Output the [X, Y] coordinate of the center of the cell containing the given text.  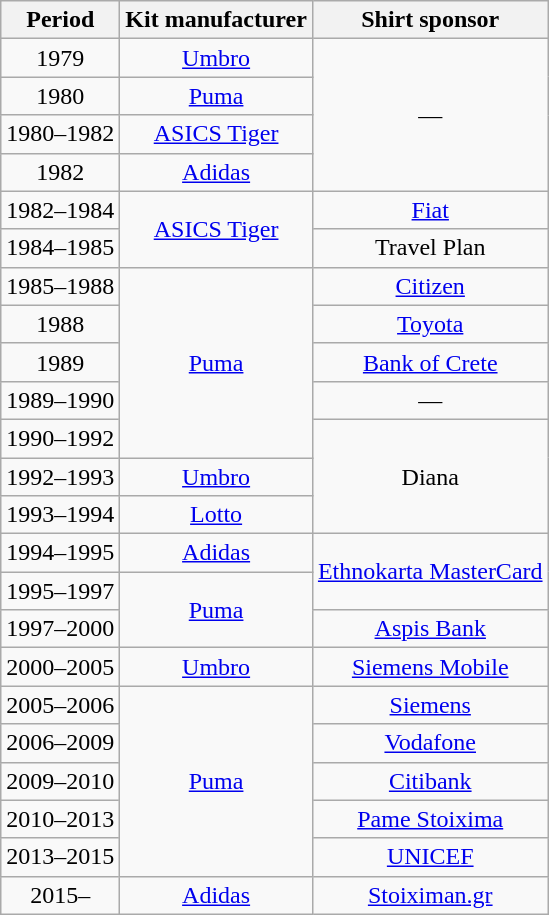
Vodafone [430, 743]
1989–1990 [60, 400]
1985–1988 [60, 286]
Citibank [430, 781]
Pame Stoixima [430, 819]
1982 [60, 172]
Lotto [216, 515]
Fiat [430, 210]
Kit manufacturer [216, 20]
UNICEF [430, 857]
Travel Plan [430, 248]
2005–2006 [60, 705]
2006–2009 [60, 743]
2000–2005 [60, 667]
Aspis Bank [430, 629]
1993–1994 [60, 515]
Citizen [430, 286]
2009–2010 [60, 781]
1995–1997 [60, 591]
1997–2000 [60, 629]
1992–1993 [60, 477]
Shirt sponsor [430, 20]
Siemens Mobile [430, 667]
1990–1992 [60, 438]
2010–2013 [60, 819]
1980 [60, 96]
1994–1995 [60, 553]
Siemens [430, 705]
2015– [60, 895]
Toyota [430, 324]
Ethnokarta MasterCard [430, 572]
1979 [60, 58]
1988 [60, 324]
1984–1985 [60, 248]
2013–2015 [60, 857]
Stoiximan.gr [430, 895]
Diana [430, 476]
1982–1984 [60, 210]
1980–1982 [60, 134]
Bank of Crete [430, 362]
Period [60, 20]
1989 [60, 362]
